Return the [x, y] coordinate for the center point of the cell that contains the specified text.  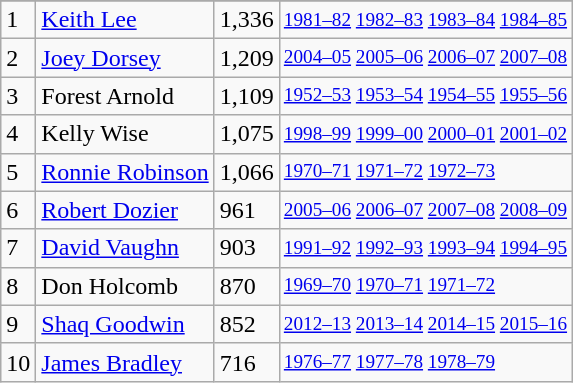
2 [18, 58]
903 [246, 248]
4 [18, 134]
8 [18, 286]
1,066 [246, 172]
1,075 [246, 134]
Shaq Goodwin [125, 324]
3 [18, 96]
716 [246, 362]
2005–06 2006–07 2007–08 2008–09 [425, 210]
852 [246, 324]
Don Holcomb [125, 286]
James Bradley [125, 362]
870 [246, 286]
Kelly Wise [125, 134]
1,336 [246, 20]
Ronnie Robinson [125, 172]
6 [18, 210]
1,209 [246, 58]
1952–53 1953–54 1954–55 1955–56 [425, 96]
1,109 [246, 96]
7 [18, 248]
1 [18, 20]
9 [18, 324]
Robert Dozier [125, 210]
1976–77 1977–78 1978–79 [425, 362]
961 [246, 210]
1970–71 1971–72 1972–73 [425, 172]
2004–05 2005–06 2006–07 2007–08 [425, 58]
2012–13 2013–14 2014–15 2015–16 [425, 324]
1991–92 1992–93 1993–94 1994–95 [425, 248]
Joey Dorsey [125, 58]
1981–82 1982–83 1983–84 1984–85 [425, 20]
David Vaughn [125, 248]
5 [18, 172]
Keith Lee [125, 20]
1969–70 1970–71 1971–72 [425, 286]
10 [18, 362]
Forest Arnold [125, 96]
1998–99 1999–00 2000–01 2001–02 [425, 134]
